Return the (X, Y) coordinate for the center point of the cell that contains the specified text.  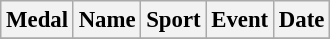
Name (107, 20)
Event (240, 20)
Medal (38, 20)
Sport (174, 20)
Date (301, 20)
